Return the [X, Y] coordinate for the center point of the cell that contains the specified text.  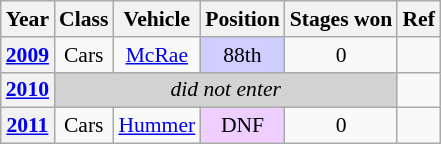
Vehicle [156, 19]
McRae [156, 55]
did not enter [226, 90]
DNF [242, 126]
Class [84, 19]
2009 [28, 55]
2010 [28, 90]
Position [242, 19]
Hummer [156, 126]
88th [242, 55]
Ref [418, 19]
Stages won [342, 19]
Year [28, 19]
2011 [28, 126]
